Output the (X, Y) coordinate of the center of the cell containing the given text.  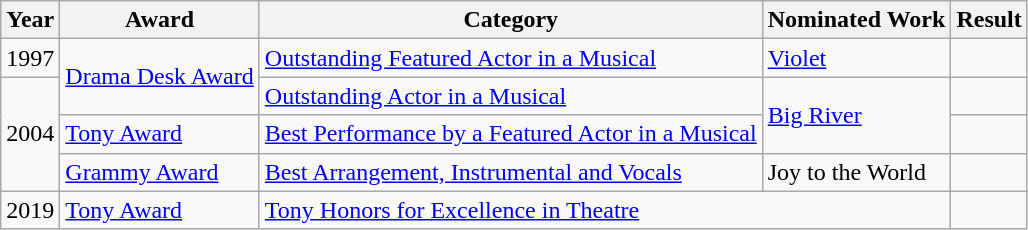
Category (510, 20)
Year (30, 20)
Violet (856, 58)
Nominated Work (856, 20)
Outstanding Featured Actor in a Musical (510, 58)
Result (989, 20)
Joy to the World (856, 172)
Grammy Award (160, 172)
Big River (856, 115)
Best Performance by a Featured Actor in a Musical (510, 134)
Outstanding Actor in a Musical (510, 96)
Award (160, 20)
Drama Desk Award (160, 77)
2019 (30, 210)
Best Arrangement, Instrumental and Vocals (510, 172)
1997 (30, 58)
Tony Honors for Excellence in Theatre (605, 210)
2004 (30, 134)
